Scan for the cell matching the given text and deliver its [X, Y] coordinate at center. 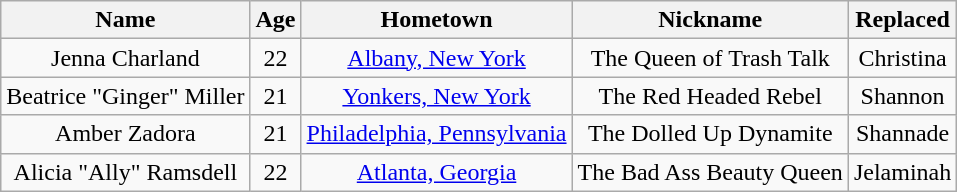
Yonkers, New York [436, 96]
The Queen of Trash Talk [710, 58]
Atlanta, Georgia [436, 172]
Jenna Charland [126, 58]
The Red Headed Rebel [710, 96]
Beatrice "Ginger" Miller [126, 96]
Philadelphia, Pennsylvania [436, 134]
Christina [902, 58]
Albany, New York [436, 58]
Replaced [902, 20]
Nickname [710, 20]
Hometown [436, 20]
Shannon [902, 96]
Amber Zadora [126, 134]
Age [276, 20]
The Bad Ass Beauty Queen [710, 172]
The Dolled Up Dynamite [710, 134]
Jelaminah [902, 172]
Alicia "Ally" Ramsdell [126, 172]
Shannade [902, 134]
Name [126, 20]
